Extract the (X, Y) coordinate from the center of the cell holding the provided text.  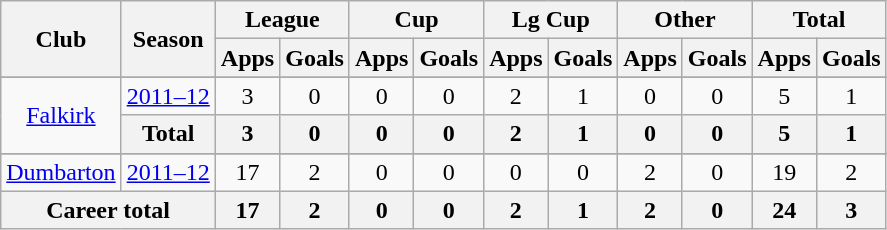
Falkirk (61, 115)
Other (685, 20)
Season (168, 39)
19 (784, 172)
Dumbarton (61, 172)
Career total (108, 210)
24 (784, 210)
Club (61, 39)
Lg Cup (551, 20)
Cup (416, 20)
League (282, 20)
